Scan for the cell matching the given text and deliver its (X, Y) coordinate at center. 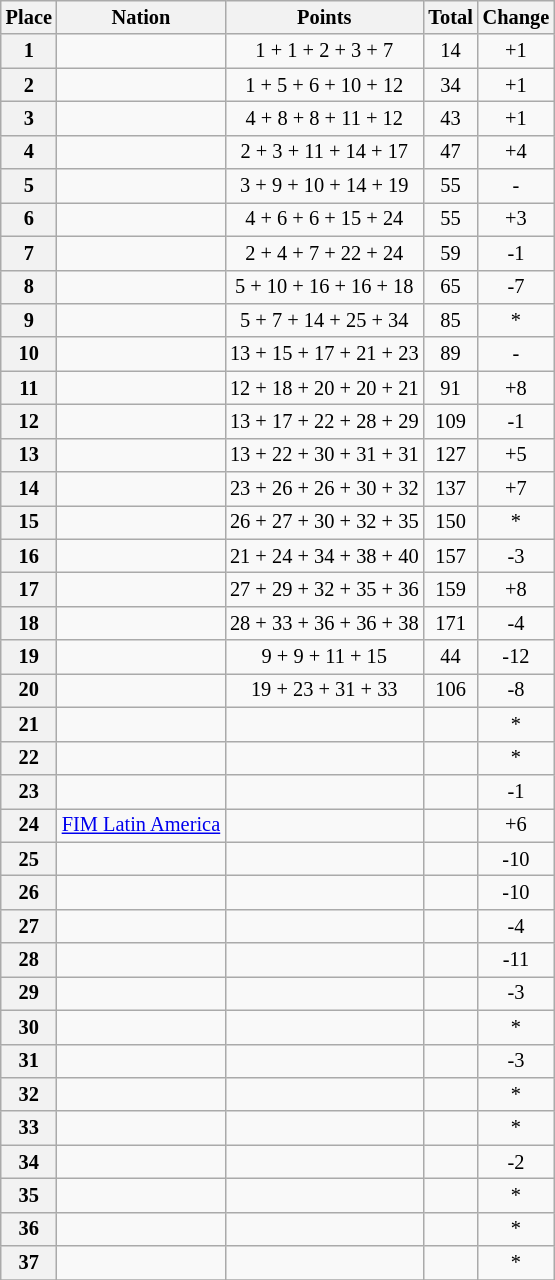
7 (29, 253)
29 (29, 993)
8 (29, 287)
19 (29, 657)
-7 (516, 287)
23 (29, 791)
47 (450, 152)
44 (450, 657)
6 (29, 219)
2 (29, 85)
127 (450, 455)
+6 (516, 825)
11 (29, 388)
106 (450, 690)
13 + 17 + 22 + 28 + 29 (324, 421)
1 + 1 + 2 + 3 + 7 (324, 51)
33 (29, 1128)
31 (29, 1061)
26 + 27 + 30 + 32 + 35 (324, 522)
5 + 10 + 16 + 16 + 18 (324, 287)
12 (29, 421)
65 (450, 287)
+3 (516, 219)
20 (29, 690)
9 (29, 320)
157 (450, 556)
1 + 5 + 6 + 10 + 12 (324, 85)
85 (450, 320)
1 (29, 51)
18 (29, 623)
FIM Latin America (141, 825)
28 (29, 960)
43 (450, 118)
12 + 18 + 20 + 20 + 21 (324, 388)
27 (29, 926)
23 + 26 + 26 + 30 + 32 (324, 489)
25 (29, 859)
21 (29, 724)
89 (450, 354)
3 (29, 118)
109 (450, 421)
35 (29, 1195)
13 + 15 + 17 + 21 + 23 (324, 354)
-2 (516, 1162)
2 + 3 + 11 + 14 + 17 (324, 152)
171 (450, 623)
28 + 33 + 36 + 36 + 38 (324, 623)
-11 (516, 960)
+5 (516, 455)
+7 (516, 489)
4 + 6 + 6 + 15 + 24 (324, 219)
22 (29, 758)
Points (324, 17)
5 (29, 186)
Nation (141, 17)
+4 (516, 152)
5 + 7 + 14 + 25 + 34 (324, 320)
26 (29, 892)
-12 (516, 657)
Place (29, 17)
13 (29, 455)
13 + 22 + 30 + 31 + 31 (324, 455)
21 + 24 + 34 + 38 + 40 (324, 556)
24 (29, 825)
10 (29, 354)
9 + 9 + 11 + 15 (324, 657)
17 (29, 589)
4 (29, 152)
59 (450, 253)
-8 (516, 690)
137 (450, 489)
36 (29, 1229)
2 + 4 + 7 + 22 + 24 (324, 253)
30 (29, 1027)
3 + 9 + 10 + 14 + 19 (324, 186)
91 (450, 388)
15 (29, 522)
4 + 8 + 8 + 11 + 12 (324, 118)
37 (29, 1263)
159 (450, 589)
Total (450, 17)
27 + 29 + 32 + 35 + 36 (324, 589)
150 (450, 522)
19 + 23 + 31 + 33 (324, 690)
16 (29, 556)
Change (516, 17)
32 (29, 1094)
